Return [x, y] of the center of cell containing provided text 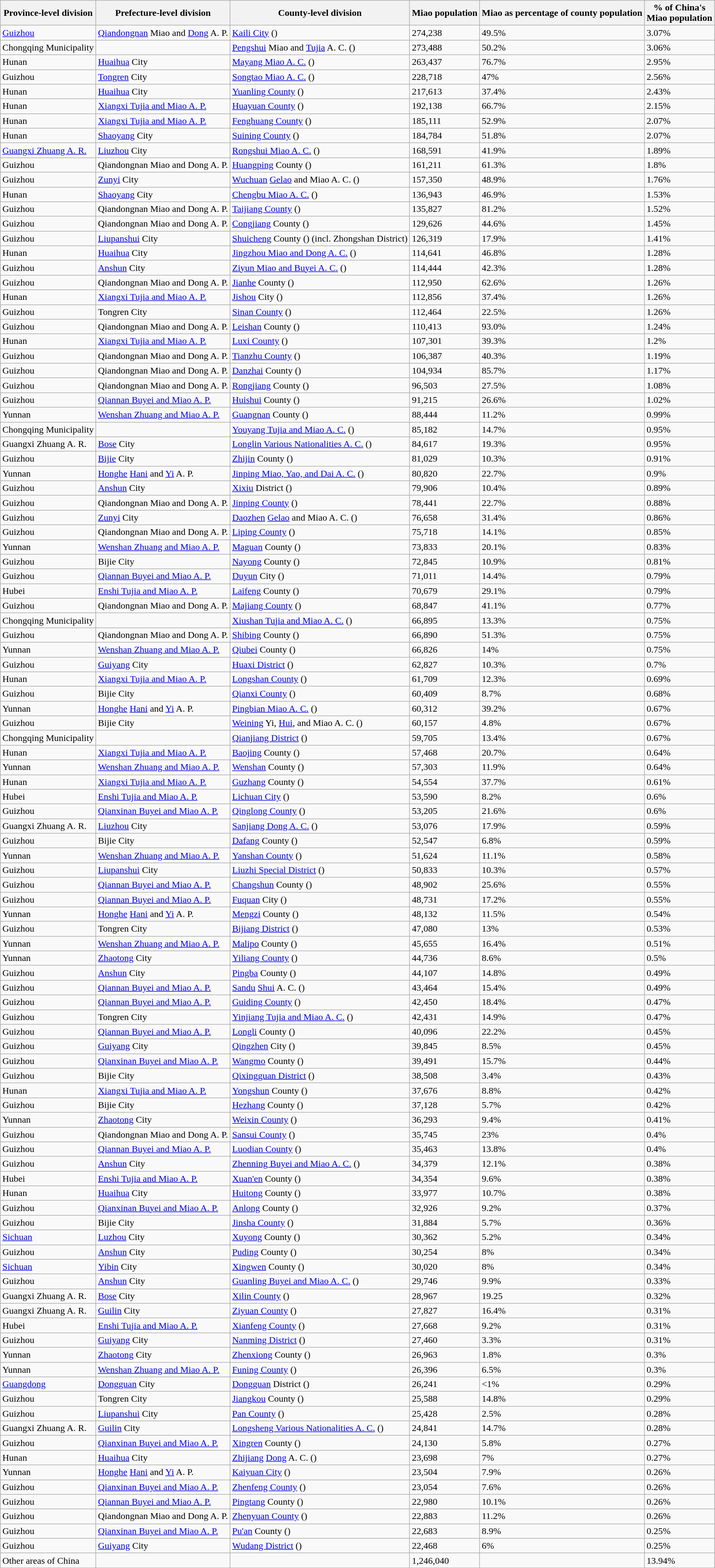
Qianxi County () [320, 694]
184,784 [445, 135]
24,130 [445, 1443]
45,655 [445, 944]
66,890 [445, 635]
11.1% [562, 855]
Lichuan City () [320, 797]
13.8% [562, 1149]
Jingzhou Miao and Dong A. C. () [320, 253]
57,303 [445, 767]
81,029 [445, 459]
51,624 [445, 855]
51.3% [562, 635]
9.9% [562, 1281]
Changshun County () [320, 885]
53,076 [445, 826]
Congjiang County () [320, 224]
51.8% [562, 135]
Qingzhen City () [320, 1046]
75,718 [445, 532]
Danzhai County () [320, 370]
66,826 [445, 650]
27,460 [445, 1340]
Guangdong [48, 1384]
2.15% [679, 106]
1.52% [679, 209]
14.9% [562, 1017]
Jishou City () [320, 297]
1.41% [679, 238]
Xuan'en County () [320, 1179]
0.54% [679, 914]
1.08% [679, 385]
39.2% [562, 709]
32,926 [445, 1208]
0.43% [679, 1076]
8.2% [562, 797]
22,883 [445, 1516]
52,547 [445, 841]
22,980 [445, 1502]
Yuanling County () [320, 91]
Weining Yi, Hui, and Miao A. C. () [320, 723]
Songtao Miao A. C. () [320, 77]
Shibing County () [320, 635]
2.5% [562, 1414]
71,011 [445, 576]
12.3% [562, 679]
42,450 [445, 1002]
Xilin County () [320, 1296]
48,902 [445, 885]
1.76% [679, 179]
Jinping Miao, Yao, and Dai A. C. () [320, 474]
28,967 [445, 1296]
Guangnan County () [320, 414]
20.7% [562, 753]
Jinping County () [320, 503]
1.53% [679, 194]
44,736 [445, 958]
23% [562, 1134]
2.95% [679, 62]
0.57% [679, 870]
Zhenfeng County () [320, 1487]
0.32% [679, 1296]
85,182 [445, 430]
39.3% [562, 341]
Sinan County () [320, 312]
44,107 [445, 973]
41.9% [562, 150]
Mayang Miao A. C. () [320, 62]
Guzhang County () [320, 782]
0.37% [679, 1208]
72,845 [445, 562]
11.9% [562, 767]
15.4% [562, 988]
50,833 [445, 870]
34,354 [445, 1179]
3.3% [562, 1340]
Maguan County () [320, 547]
135,827 [445, 209]
Sanjiang Dong A. C. () [320, 826]
48.9% [562, 179]
13% [562, 929]
3.07% [679, 33]
26.6% [562, 400]
10.4% [562, 488]
11.5% [562, 914]
0.58% [679, 855]
Yiliang County () [320, 958]
Tianzhu County () [320, 356]
Pan County () [320, 1414]
Mengzi County () [320, 914]
0.51% [679, 944]
Laifeng County () [320, 591]
Malipo County () [320, 944]
9.4% [562, 1120]
114,444 [445, 268]
Sandu Shui A. C. () [320, 988]
53,205 [445, 811]
0.77% [679, 606]
27,668 [445, 1325]
Huangping County () [320, 165]
23,504 [445, 1472]
Pingba County () [320, 973]
0.33% [679, 1281]
42,431 [445, 1017]
25,428 [445, 1414]
192,138 [445, 106]
20.1% [562, 547]
Longsheng Various Nationalities A. C. () [320, 1428]
0.91% [679, 459]
Pu'an County () [320, 1531]
0.99% [679, 414]
81.2% [562, 209]
3.4% [562, 1076]
33,977 [445, 1193]
Duyun City () [320, 576]
Hezhang County () [320, 1105]
Ziyun Miao and Buyei A. C. () [320, 268]
% of China'sMiao population [679, 13]
185,111 [445, 121]
49.5% [562, 33]
34,379 [445, 1164]
26,396 [445, 1370]
73,833 [445, 547]
60,409 [445, 694]
8.9% [562, 1531]
78,441 [445, 503]
112,464 [445, 312]
Puding County () [320, 1252]
2.56% [679, 77]
21.6% [562, 811]
13.94% [679, 1560]
29,746 [445, 1281]
13.3% [562, 620]
129,626 [445, 224]
126,319 [445, 238]
59,705 [445, 738]
Rongjiang County () [320, 385]
Luodian County () [320, 1149]
Luxi County () [320, 341]
23,054 [445, 1487]
57,468 [445, 753]
0.68% [679, 694]
Nanming District () [320, 1340]
40.3% [562, 356]
88,444 [445, 414]
3.06% [679, 47]
Chengbu Miao A. C. () [320, 194]
85.7% [562, 370]
46.9% [562, 194]
Luzhou City [163, 1237]
8.8% [562, 1090]
Zhenyuan County () [320, 1516]
22.2% [562, 1032]
274,238 [445, 33]
110,413 [445, 326]
0.36% [679, 1223]
91,215 [445, 400]
48,132 [445, 914]
Taijiang County () [320, 209]
36,293 [445, 1120]
136,943 [445, 194]
1.2% [679, 341]
Guiding County () [320, 1002]
Wenshan County () [320, 767]
Kaili City () [320, 33]
39,845 [445, 1046]
Jianhe County () [320, 282]
18.4% [562, 1002]
Rongshui Miao A. C. () [320, 150]
228,718 [445, 77]
Province-level division [48, 13]
26,963 [445, 1355]
0.69% [679, 679]
60,312 [445, 709]
0.85% [679, 532]
Pengshui Miao and Tujia A. C. () [320, 47]
Longlin Various Nationalities A. C. () [320, 444]
0.89% [679, 488]
112,856 [445, 297]
76.7% [562, 62]
Suining County () [320, 135]
Fenghuang County () [320, 121]
0.86% [679, 518]
22.5% [562, 312]
Yibin City [163, 1267]
44.6% [562, 224]
31.4% [562, 518]
37.7% [562, 782]
22,468 [445, 1546]
62,827 [445, 664]
22,683 [445, 1531]
Wudang District () [320, 1546]
Wuchuan Gelao and Miao A. C. () [320, 179]
47% [562, 77]
61.3% [562, 165]
13.4% [562, 738]
Qianjiang District () [320, 738]
10.1% [562, 1502]
61,709 [445, 679]
70,679 [445, 591]
Qinglong County () [320, 811]
50.2% [562, 47]
76,658 [445, 518]
Huishui County () [320, 400]
38,508 [445, 1076]
Qiubei County () [320, 650]
24,841 [445, 1428]
Pingbian Miao A. C. () [320, 709]
County-level division [320, 13]
Other areas of China [48, 1560]
Majiang County () [320, 606]
1.17% [679, 370]
27,827 [445, 1311]
273,488 [445, 47]
30,020 [445, 1267]
7.9% [562, 1472]
30,362 [445, 1237]
7.6% [562, 1487]
Jiangkou County () [320, 1399]
Zhijiang Dong A. C. () [320, 1458]
0.44% [679, 1061]
Guanling Buyei and Miao A. C. () [320, 1281]
79,906 [445, 488]
30,254 [445, 1252]
Huayuan County () [320, 106]
1.89% [679, 150]
7% [562, 1458]
Weixin County () [320, 1120]
1.02% [679, 400]
Anlong County () [320, 1208]
1,246,040 [445, 1560]
Miao population [445, 13]
Sansui County () [320, 1134]
27.5% [562, 385]
10.7% [562, 1193]
Funing County () [320, 1370]
19.25 [562, 1296]
Xuyong County () [320, 1237]
161,211 [445, 165]
Xingwen County () [320, 1267]
Youyang Tujia and Miao A. C. () [320, 430]
15.7% [562, 1061]
29.1% [562, 591]
Yongshun County () [320, 1090]
Xiushan Tujia and Miao A. C. () [320, 620]
217,613 [445, 91]
107,301 [445, 341]
43,464 [445, 988]
Longli County () [320, 1032]
Baojing County () [320, 753]
Huaxi District () [320, 664]
Dongguan District () [320, 1384]
Zhenning Buyei and Miao A. C. () [320, 1164]
168,591 [445, 150]
0.61% [679, 782]
Miao as percentage of county population [562, 13]
112,950 [445, 282]
Leishan County () [320, 326]
Liuzhi Special District () [320, 870]
66.7% [562, 106]
1.24% [679, 326]
84,617 [445, 444]
6% [562, 1546]
14% [562, 650]
14.1% [562, 532]
8.6% [562, 958]
Prefecture-level division [163, 13]
8.5% [562, 1046]
0.9% [679, 474]
6.8% [562, 841]
Dongguan City [163, 1384]
Yanshan County () [320, 855]
Qixingguan District () [320, 1076]
10.9% [562, 562]
0.41% [679, 1120]
48,731 [445, 900]
Xianfeng County () [320, 1325]
4.8% [562, 723]
6.5% [562, 1370]
Jinsha County () [320, 1223]
0.7% [679, 664]
Zhenxiong County () [320, 1355]
0.81% [679, 562]
26,241 [445, 1384]
114,641 [445, 253]
25.6% [562, 885]
Longshan County () [320, 679]
Dafang County () [320, 841]
37,676 [445, 1090]
35,463 [445, 1149]
106,387 [445, 356]
Xixiu District () [320, 488]
Huitong County () [320, 1193]
31,884 [445, 1223]
39,491 [445, 1061]
Yinjiang Tujia and Miao A. C. () [320, 1017]
5.2% [562, 1237]
Nayong County () [320, 562]
Xingren County () [320, 1443]
Fuquan City () [320, 900]
9.6% [562, 1179]
<1% [562, 1384]
17.2% [562, 900]
68,847 [445, 606]
0.83% [679, 547]
Kaiyuan City () [320, 1472]
23,698 [445, 1458]
2.43% [679, 91]
14.4% [562, 576]
53,590 [445, 797]
Zhijin County () [320, 459]
62.6% [562, 282]
5.8% [562, 1443]
12.1% [562, 1164]
0.88% [679, 503]
19.3% [562, 444]
Shuicheng County () (incl. Zhongshan District) [320, 238]
47,080 [445, 929]
80,820 [445, 474]
25,588 [445, 1399]
104,934 [445, 370]
96,503 [445, 385]
42.3% [562, 268]
52.9% [562, 121]
8.7% [562, 694]
0.53% [679, 929]
35,745 [445, 1134]
60,157 [445, 723]
66,895 [445, 620]
263,437 [445, 62]
37,128 [445, 1105]
157,350 [445, 179]
0.5% [679, 958]
54,554 [445, 782]
1.19% [679, 356]
41.1% [562, 606]
46.8% [562, 253]
Ziyuan County () [320, 1311]
Pingtang County () [320, 1502]
40,096 [445, 1032]
Liping County () [320, 532]
Bijiang District () [320, 929]
1.45% [679, 224]
93.0% [562, 326]
Wangmo County () [320, 1061]
Daozhen Gelao and Miao A. C. () [320, 518]
